Return [X, Y] of the center of cell containing provided text 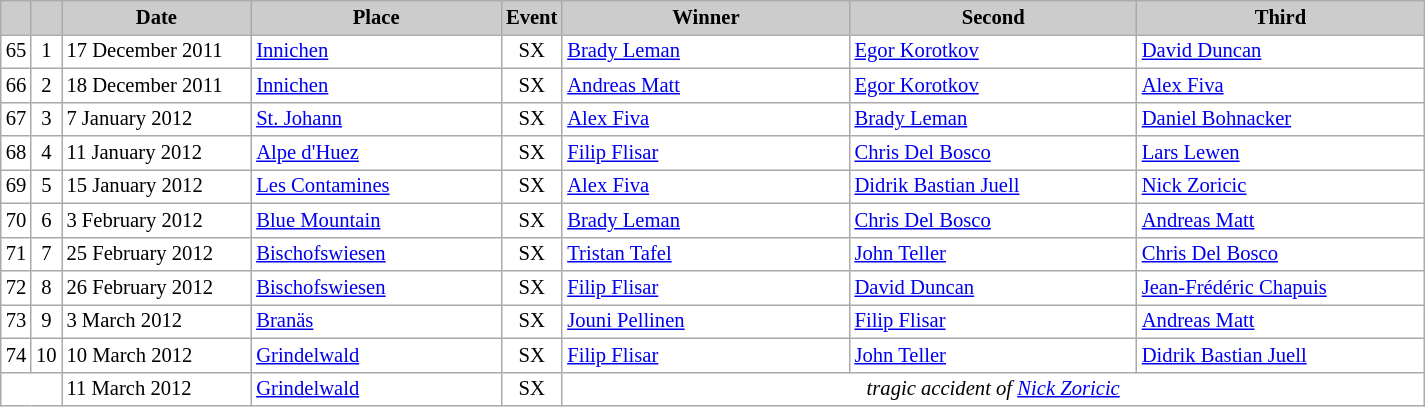
3 March 2012 [157, 321]
10 March 2012 [157, 355]
5 [46, 186]
7 [46, 254]
11 January 2012 [157, 153]
15 January 2012 [157, 186]
4 [46, 153]
72 [16, 287]
66 [16, 85]
Alpe d'Huez [376, 153]
74 [16, 355]
9 [46, 321]
St. Johann [376, 119]
3 February 2012 [157, 220]
70 [16, 220]
Daniel Bohnacker [1280, 119]
11 March 2012 [157, 389]
8 [46, 287]
69 [16, 186]
71 [16, 254]
Second [994, 17]
Les Contamines [376, 186]
Blue Mountain [376, 220]
Event [532, 17]
17 December 2011 [157, 51]
1 [46, 51]
73 [16, 321]
25 February 2012 [157, 254]
65 [16, 51]
Third [1280, 17]
Branäs [376, 321]
Jouni Pellinen [706, 321]
18 December 2011 [157, 85]
7 January 2012 [157, 119]
Date [157, 17]
Place [376, 17]
Nick Zoricic [1280, 186]
6 [46, 220]
tragic accident of Nick Zoricic [993, 389]
Tristan Tafel [706, 254]
68 [16, 153]
67 [16, 119]
2 [46, 85]
Winner [706, 17]
10 [46, 355]
Lars Lewen [1280, 153]
26 February 2012 [157, 287]
3 [46, 119]
Jean-Frédéric Chapuis [1280, 287]
